Identify which cell holds the provided text, then report its (X, Y) central coordinate. 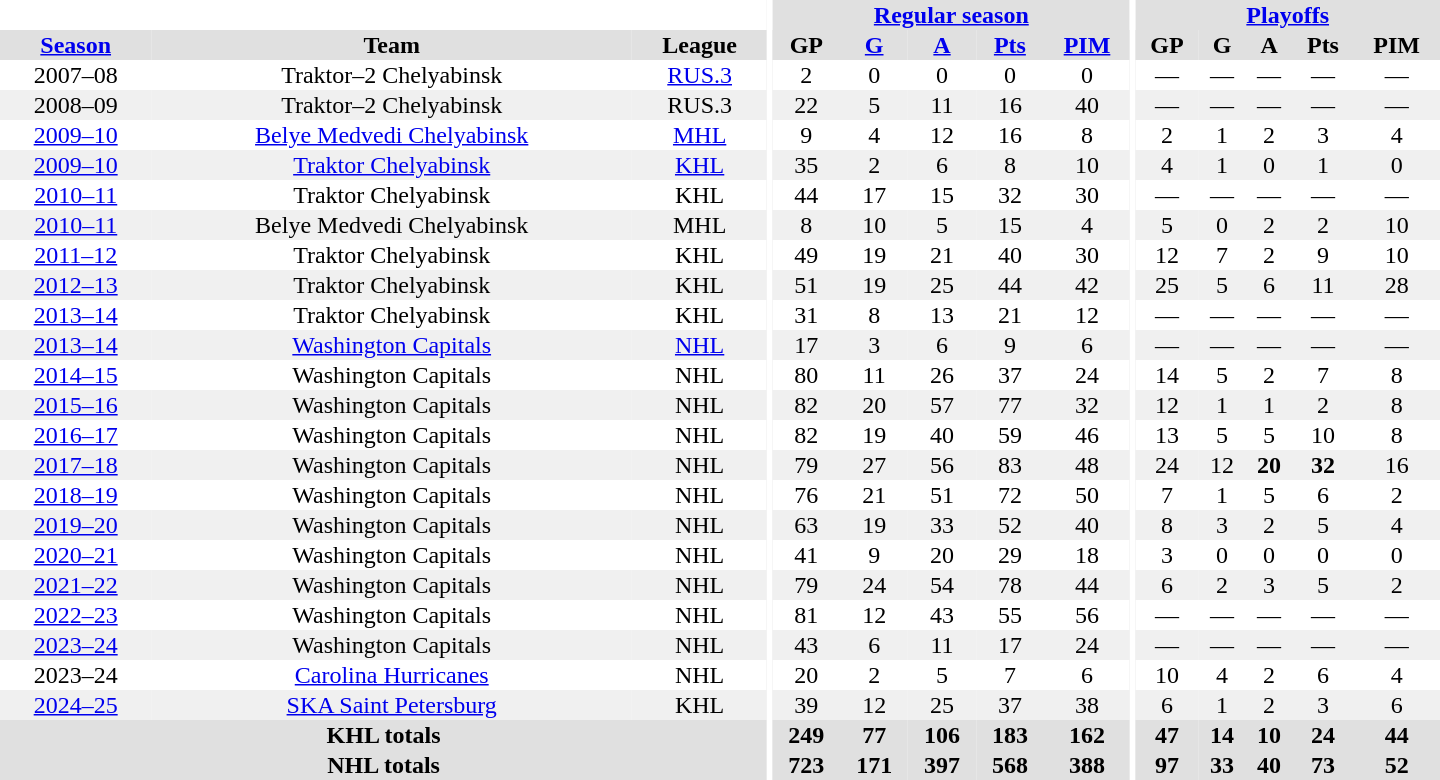
22 (806, 105)
2016–17 (76, 435)
26 (942, 375)
2020–21 (76, 555)
35 (806, 165)
31 (806, 315)
50 (1087, 495)
2017–18 (76, 465)
72 (1010, 495)
48 (1087, 465)
249 (806, 735)
29 (1010, 555)
2024–25 (76, 705)
Carolina Hurricanes (392, 675)
54 (942, 585)
97 (1166, 765)
80 (806, 375)
63 (806, 525)
2014–15 (76, 375)
78 (1010, 585)
2007–08 (76, 75)
KHL totals (384, 735)
2011–12 (76, 255)
2015–16 (76, 405)
2018–19 (76, 495)
106 (942, 735)
49 (806, 255)
2008–09 (76, 105)
81 (806, 615)
SKA Saint Petersburg (392, 705)
Regular season (951, 15)
42 (1087, 285)
46 (1087, 435)
28 (1396, 285)
388 (1087, 765)
41 (806, 555)
183 (1010, 735)
76 (806, 495)
2019–20 (76, 525)
57 (942, 405)
162 (1087, 735)
47 (1166, 735)
Playoffs (1288, 15)
2022–23 (76, 615)
59 (1010, 435)
397 (942, 765)
55 (1010, 615)
38 (1087, 705)
27 (874, 465)
League (700, 45)
39 (806, 705)
NHL totals (384, 765)
171 (874, 765)
83 (1010, 465)
2021–22 (76, 585)
568 (1010, 765)
Season (76, 45)
723 (806, 765)
Team (392, 45)
73 (1324, 765)
18 (1087, 555)
2012–13 (76, 285)
